For the text-containing cell, return its midpoint in [x, y] coordinate format. 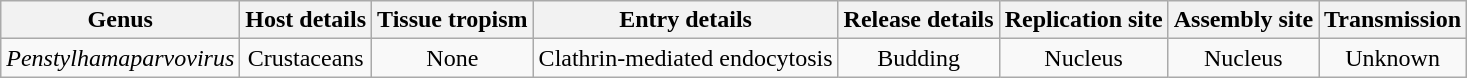
Assembly site [1243, 20]
None [453, 58]
Release details [918, 20]
Crustaceans [306, 58]
Host details [306, 20]
Transmission [1393, 20]
Penstylhamaparvovirus [120, 58]
Tissue tropism [453, 20]
Clathrin-mediated endocytosis [686, 58]
Replication site [1084, 20]
Entry details [686, 20]
Genus [120, 20]
Unknown [1393, 58]
Budding [918, 58]
